Find where the given text appears and provide that cell's center as (x, y) coordinate. 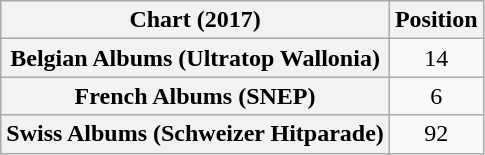
Position (436, 20)
Belgian Albums (Ultratop Wallonia) (196, 58)
French Albums (SNEP) (196, 96)
Chart (2017) (196, 20)
92 (436, 134)
14 (436, 58)
6 (436, 96)
Swiss Albums (Schweizer Hitparade) (196, 134)
